Scan for the cell matching the given text and deliver its (x, y) coordinate at center. 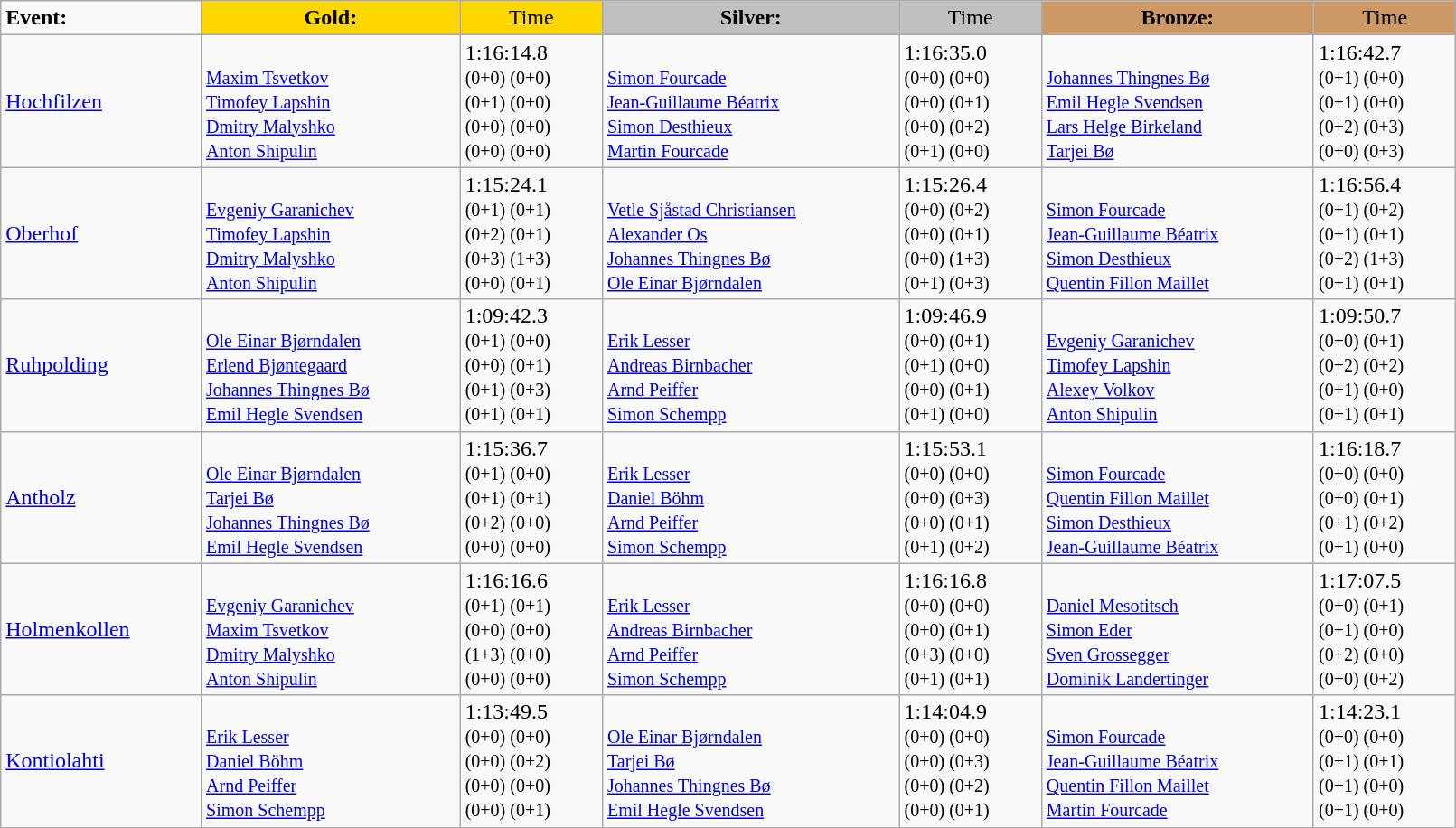
Ole Einar BjørndalenErlend BjøntegaardJohannes Thingnes BøEmil Hegle Svendsen (331, 365)
Event: (101, 18)
Evgeniy GaranichevTimofey LapshinDmitry MalyshkoAnton Shipulin (331, 233)
Bronze: (1177, 18)
1:17:07.5(0+0) (0+1)(0+1) (0+0)(0+2) (0+0)(0+0) (0+2) (1385, 629)
Kontiolahti (101, 761)
1:16:56.4(0+1) (0+2)(0+1) (0+1)(0+2) (1+3)(0+1) (0+1) (1385, 233)
Simon FourcadeJean-Guillaume BéatrixSimon DesthieuxQuentin Fillon Maillet (1177, 233)
1:15:36.7(0+1) (0+0)(0+1) (0+1)(0+2) (0+0)(0+0) (0+0) (531, 497)
1:13:49.5(0+0) (0+0)(0+0) (0+2)(0+0) (0+0)(0+0) (0+1) (531, 761)
Holmenkollen (101, 629)
Simon FourcadeQuentin Fillon MailletSimon DesthieuxJean-Guillaume Béatrix (1177, 497)
1:09:46.9(0+0) (0+1)(0+1) (0+0)(0+0) (0+1)(0+1) (0+0) (971, 365)
1:14:04.9(0+0) (0+0)(0+0) (0+3)(0+0) (0+2)(0+0) (0+1) (971, 761)
1:16:18.7(0+0) (0+0)(0+0) (0+1)(0+1) (0+2)(0+1) (0+0) (1385, 497)
1:16:16.8(0+0) (0+0)(0+0) (0+1)(0+3) (0+0)(0+1) (0+1) (971, 629)
1:15:24.1(0+1) (0+1)(0+2) (0+1)(0+3) (1+3)(0+0) (0+1) (531, 233)
1:16:42.7(0+1) (0+0)(0+1) (0+0)(0+2) (0+3)(0+0) (0+3) (1385, 101)
Antholz (101, 497)
Evgeniy GaranichevTimofey LapshinAlexey VolkovAnton Shipulin (1177, 365)
1:16:14.8(0+0) (0+0)(0+1) (0+0)(0+0) (0+0)(0+0) (0+0) (531, 101)
Oberhof (101, 233)
Simon FourcadeJean-Guillaume BéatrixSimon DesthieuxMartin Fourcade (750, 101)
Johannes Thingnes BøEmil Hegle SvendsenLars Helge BirkelandTarjei Bø (1177, 101)
1:16:16.6(0+1) (0+1)(0+0) (0+0)(1+3) (0+0)(0+0) (0+0) (531, 629)
1:09:50.7(0+0) (0+1)(0+2) (0+2)(0+1) (0+0)(0+1) (0+1) (1385, 365)
Simon FourcadeJean-Guillaume BéatrixQuentin Fillon MailletMartin Fourcade (1177, 761)
Gold: (331, 18)
1:15:26.4(0+0) (0+2)(0+0) (0+1)(0+0) (1+3)(0+1) (0+3) (971, 233)
Hochfilzen (101, 101)
Vetle Sjåstad ChristiansenAlexander OsJohannes Thingnes BøOle Einar Bjørndalen (750, 233)
Silver: (750, 18)
Ruhpolding (101, 365)
Evgeniy GaranichevMaxim TsvetkovDmitry MalyshkoAnton Shipulin (331, 629)
Daniel MesotitschSimon EderSven GrosseggerDominik Landertinger (1177, 629)
1:09:42.3(0+1) (0+0)(0+0) (0+1)(0+1) (0+3)(0+1) (0+1) (531, 365)
1:16:35.0(0+0) (0+0)(0+0) (0+1)(0+0) (0+2)(0+1) (0+0) (971, 101)
1:15:53.1(0+0) (0+0)(0+0) (0+3)(0+0) (0+1)(0+1) (0+2) (971, 497)
Maxim TsvetkovTimofey LapshinDmitry MalyshkoAnton Shipulin (331, 101)
1:14:23.1(0+0) (0+0)(0+1) (0+1)(0+1) (0+0)(0+1) (0+0) (1385, 761)
